Find where the given text appears and provide that cell's center as (x, y) coordinate. 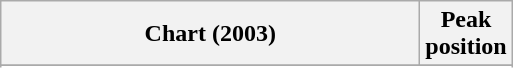
Peakposition (466, 34)
Chart (2003) (210, 34)
